For the text-containing cell, return its midpoint in [x, y] coordinate format. 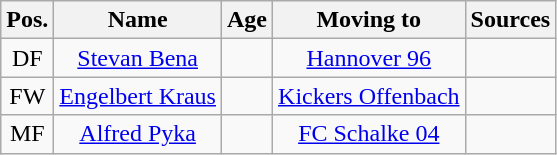
Alfred Pyka [138, 134]
Engelbert Kraus [138, 96]
MF [28, 134]
Moving to [370, 20]
Hannover 96 [370, 58]
Name [138, 20]
Age [246, 20]
Sources [510, 20]
Stevan Bena [138, 58]
FW [28, 96]
DF [28, 58]
Pos. [28, 20]
Kickers Offenbach [370, 96]
FC Schalke 04 [370, 134]
